Locate the cell with the specified text and output its (X, Y) center coordinate. 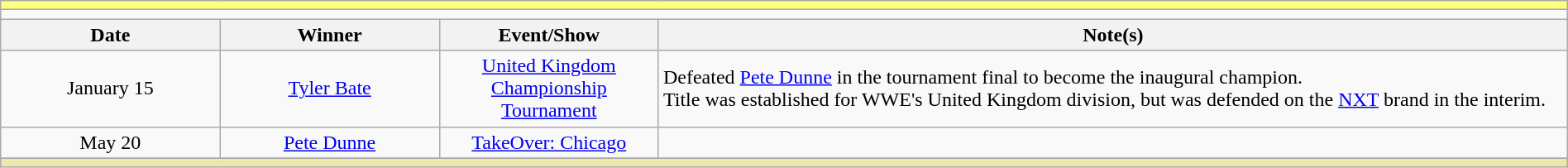
Tyler Bate (329, 89)
January 15 (111, 89)
Note(s) (1113, 35)
Date (111, 35)
Event/Show (549, 35)
May 20 (111, 142)
United Kingdom Championship Tournament (549, 89)
TakeOver: Chicago (549, 142)
Pete Dunne (329, 142)
Winner (329, 35)
